Locate the cell with the specified text and output its [X, Y] center coordinate. 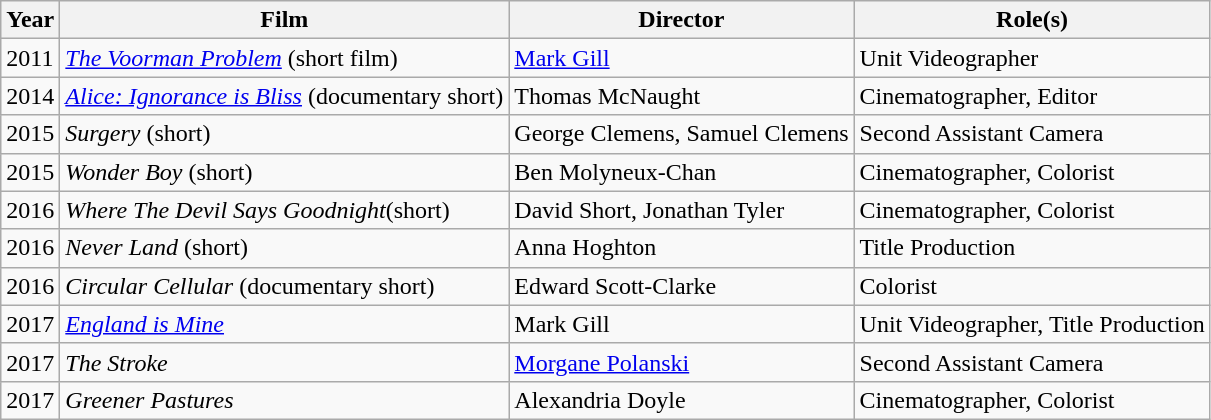
Never Land (short) [284, 248]
2011 [30, 58]
Role(s) [1032, 20]
The Stroke [284, 362]
Edward Scott-Clarke [682, 286]
Surgery (short) [284, 134]
Alexandria Doyle [682, 400]
Morgane Polanski [682, 362]
Alice: Ignorance is Bliss (documentary short) [284, 96]
Colorist [1032, 286]
Title Production [1032, 248]
Unit Videographer [1032, 58]
Where The Devil Says Goodnight(short) [284, 210]
Year [30, 20]
Circular Cellular (documentary short) [284, 286]
Film [284, 20]
David Short, Jonathan Tyler [682, 210]
England is Mine [284, 324]
Anna Hoghton [682, 248]
Thomas McNaught [682, 96]
2014 [30, 96]
George Clemens, Samuel Clemens [682, 134]
Director [682, 20]
Cinematographer, Editor [1032, 96]
The Voorman Problem (short film) [284, 58]
Greener Pastures [284, 400]
Ben Molyneux-Chan [682, 172]
Wonder Boy (short) [284, 172]
Unit Videographer, Title Production [1032, 324]
